Determine the [x, y] coordinate at the center of the cell enclosing the given text.  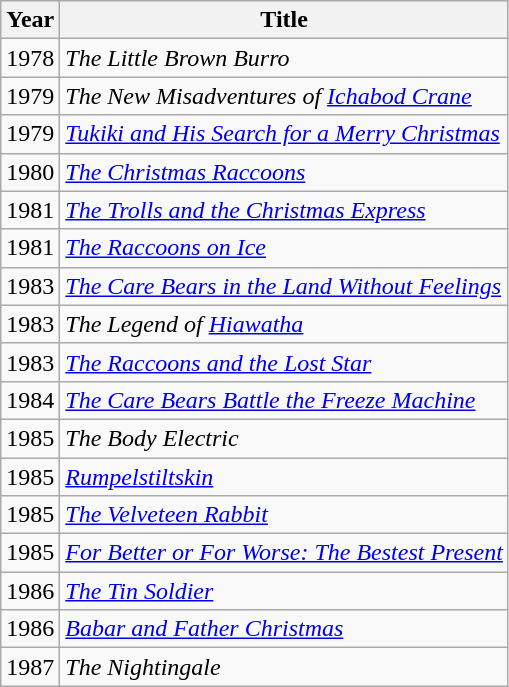
Rumpelstiltskin [284, 477]
1980 [30, 172]
Babar and Father Christmas [284, 629]
The Care Bears Battle the Freeze Machine [284, 400]
The Christmas Raccoons [284, 172]
The Raccoons and the Lost Star [284, 362]
1978 [30, 58]
The Little Brown Burro [284, 58]
The Care Bears in the Land Without Feelings [284, 286]
The Velveteen Rabbit [284, 515]
The Trolls and the Christmas Express [284, 210]
The Raccoons on Ice [284, 248]
The Tin Soldier [284, 591]
Year [30, 20]
The Legend of Hiawatha [284, 324]
For Better or For Worse: The Bestest Present [284, 553]
1984 [30, 400]
The Body Electric [284, 438]
Tukiki and His Search for a Merry Christmas [284, 134]
The Nightingale [284, 667]
1987 [30, 667]
Title [284, 20]
The New Misadventures of Ichabod Crane [284, 96]
